Find where the given text appears and provide that cell's center as (X, Y) coordinate. 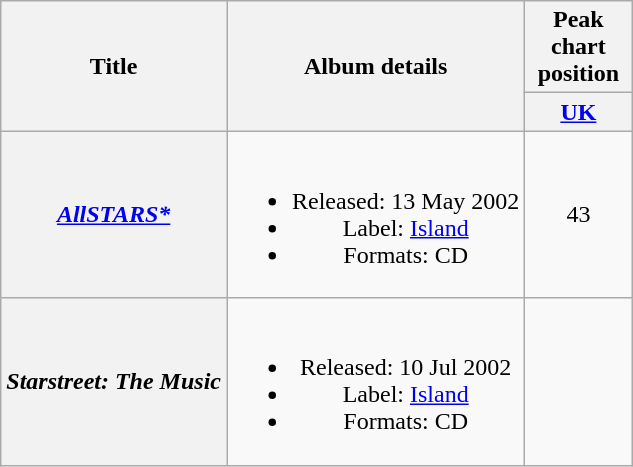
43 (578, 214)
Peak chart position (578, 47)
Released: 10 Jul 2002Label: IslandFormats: CD (375, 382)
Album details (375, 66)
AllSTARS* (114, 214)
Starstreet: The Music (114, 382)
UK (578, 112)
Released: 13 May 2002Label: IslandFormats: CD (375, 214)
Title (114, 66)
